Search for the cell housing the specified text and yield its (X, Y) center coordinate. 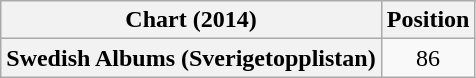
Chart (2014) (191, 20)
86 (428, 58)
Position (428, 20)
Swedish Albums (Sverigetopplistan) (191, 58)
